Scan for the cell matching the given text and deliver its (X, Y) coordinate at center. 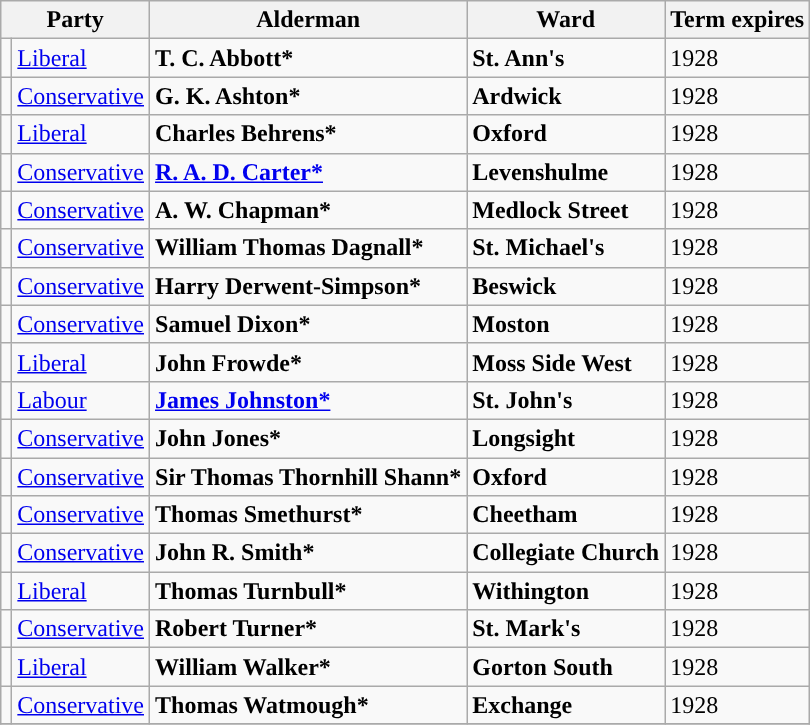
Medlock Street (566, 210)
Longsight (566, 438)
Cheetham (566, 515)
Party (76, 20)
James Johnston* (308, 400)
Thomas Turnbull* (308, 591)
John R. Smith* (308, 553)
John Frowde* (308, 362)
Moston (566, 324)
G. K. Ashton* (308, 96)
William Walker* (308, 667)
St. Ann's (566, 58)
Samuel Dixon* (308, 324)
Sir Thomas Thornhill Shann* (308, 477)
Term expires (738, 20)
Charles Behrens* (308, 134)
A. W. Chapman* (308, 210)
Beswick (566, 286)
St. Michael's (566, 248)
John Jones* (308, 438)
St. John's (566, 400)
Robert Turner* (308, 629)
Moss Side West (566, 362)
Thomas Smethurst* (308, 515)
St. Mark's (566, 629)
Harry Derwent-Simpson* (308, 286)
Thomas Watmough* (308, 705)
Exchange (566, 705)
Levenshulme (566, 172)
Gorton South (566, 667)
R. A. D. Carter* (308, 172)
Labour (81, 400)
Alderman (308, 20)
William Thomas Dagnall* (308, 248)
T. C. Abbott* (308, 58)
Collegiate Church (566, 553)
Ward (566, 20)
Withington (566, 591)
Ardwick (566, 96)
